Detect which cell encompasses the target text, then output its [X, Y] center coordinate. 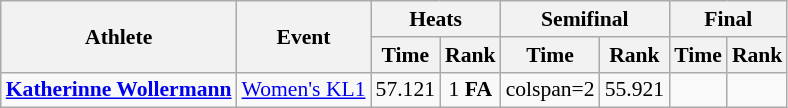
colspan=2 [550, 90]
57.121 [406, 90]
Heats [436, 19]
Women's KL1 [304, 90]
1 FA [470, 90]
Final [728, 19]
Semifinal [586, 19]
55.921 [634, 90]
Katherinne Wollermann [119, 90]
Event [304, 36]
Athlete [119, 36]
